Detect which cell encompasses the target text, then output its [x, y] center coordinate. 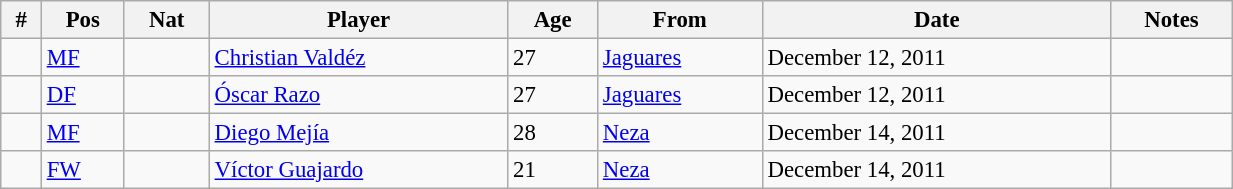
Óscar Razo [358, 95]
28 [553, 133]
Date [936, 20]
# [22, 20]
21 [553, 170]
Nat [166, 20]
DF [82, 95]
Diego Mejía [358, 133]
FW [82, 170]
Notes [1171, 20]
From [680, 20]
Player [358, 20]
Víctor Guajardo [358, 170]
Christian Valdéz [358, 58]
Pos [82, 20]
Age [553, 20]
